Determine the (X, Y) coordinate at the center of the cell enclosing the given text.  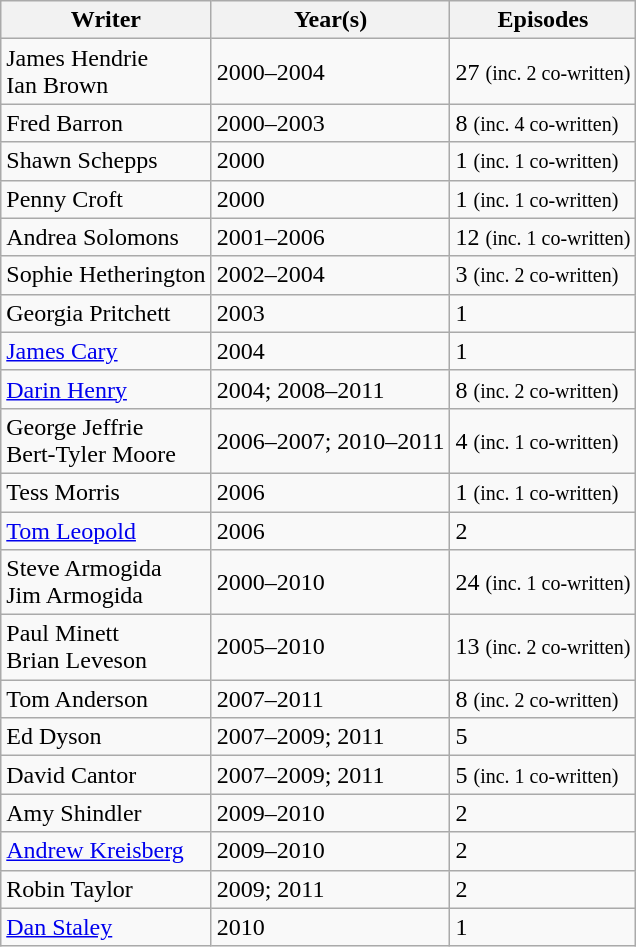
Fred Barron (106, 123)
27 (inc. 2 co-written) (543, 72)
2000–2010 (330, 582)
Steve Armogida Jim Armogida (106, 582)
Tom Anderson (106, 699)
4 (inc. 1 co-written) (543, 440)
2002–2004 (330, 275)
Shawn Schepps (106, 161)
13 (inc. 2 co-written) (543, 648)
8 (inc. 4 co-written) (543, 123)
Darin Henry (106, 389)
5 (543, 737)
James HendrieIan Brown (106, 72)
Sophie Hetherington (106, 275)
2003 (330, 313)
2001–2006 (330, 237)
Andrew Kreisberg (106, 851)
Penny Croft (106, 199)
2010 (330, 927)
2004; 2008–2011 (330, 389)
2005–2010 (330, 648)
Paul Minett Brian Leveson (106, 648)
George Jeffrie Bert-Tyler Moore (106, 440)
Robin Taylor (106, 889)
David Cantor (106, 775)
2006–2007; 2010–2011 (330, 440)
James Cary (106, 351)
12 (inc. 1 co-written) (543, 237)
2000–2004 (330, 72)
Andrea Solomons (106, 237)
Ed Dyson (106, 737)
2007–2011 (330, 699)
Tess Morris (106, 492)
Episodes (543, 20)
24 (inc. 1 co-written) (543, 582)
5 (inc. 1 co-written) (543, 775)
Tom Leopold (106, 531)
Amy Shindler (106, 813)
2004 (330, 351)
Year(s) (330, 20)
Writer (106, 20)
2000–2003 (330, 123)
Dan Staley (106, 927)
2009; 2011 (330, 889)
Georgia Pritchett (106, 313)
3 (inc. 2 co-written) (543, 275)
